Scan for the cell matching the given text and deliver its [X, Y] coordinate at center. 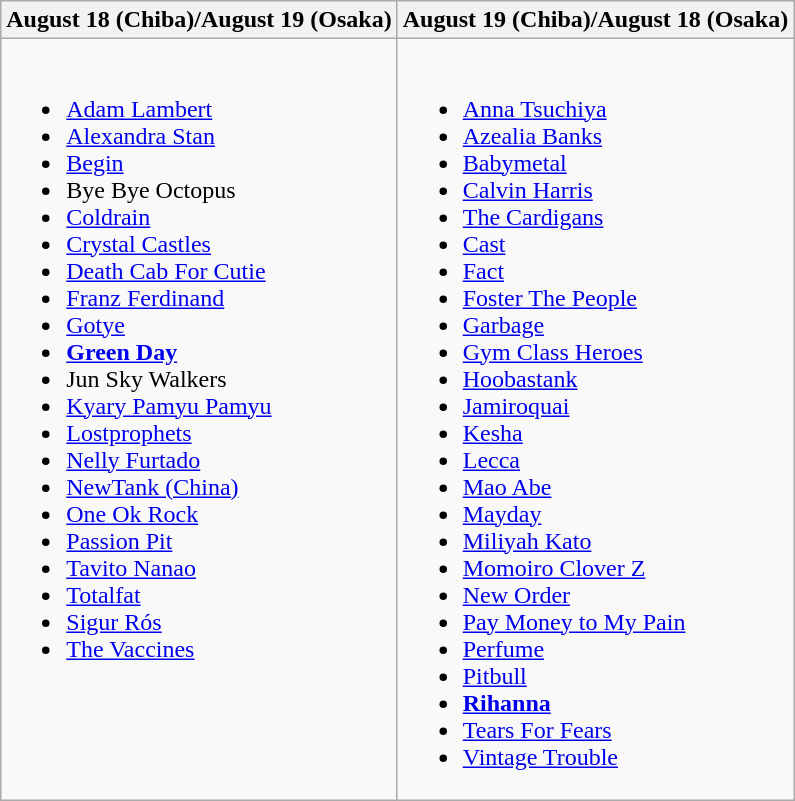
August 19 (Chiba)/August 18 (Osaka) [595, 20]
August 18 (Chiba)/August 19 (Osaka) [199, 20]
